Find where the given text appears and provide that cell's center as (x, y) coordinate. 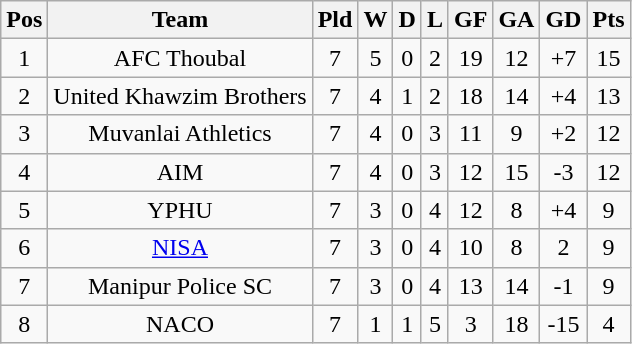
NACO (180, 324)
Team (180, 20)
L (434, 20)
Pld (335, 20)
GD (564, 20)
19 (470, 58)
AIM (180, 172)
+7 (564, 58)
-1 (564, 286)
D (407, 20)
10 (470, 248)
+2 (564, 134)
Manipur Police SC (180, 286)
GF (470, 20)
W (376, 20)
GA (516, 20)
Pts (608, 20)
-3 (564, 172)
11 (470, 134)
United Khawzim Brothers (180, 96)
Pos (24, 20)
AFC Thoubal (180, 58)
Muvanlai Athletics (180, 134)
YPHU (180, 210)
6 (24, 248)
-15 (564, 324)
NISA (180, 248)
